Detect which cell encompasses the target text, then output its (X, Y) center coordinate. 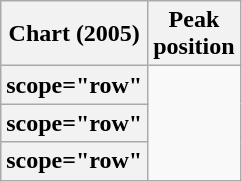
Chart (2005) (74, 34)
Peakposition (194, 34)
